Extract the [x, y] coordinate from the center of the cell holding the provided text.  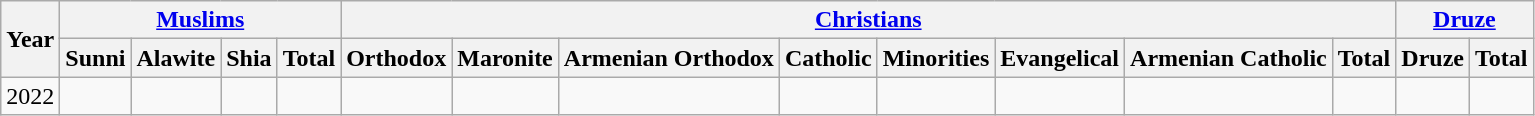
Shia [249, 58]
Alawite [176, 58]
Armenian Orthodox [668, 58]
Sunni [96, 58]
Evangelical [1060, 58]
2022 [30, 96]
Year [30, 39]
Muslims [200, 20]
Armenian Catholic [1229, 58]
Orthodox [396, 58]
Maronite [506, 58]
Catholic [828, 58]
Minorities [936, 58]
Christians [868, 20]
